Find where the given text appears and provide that cell's center as (x, y) coordinate. 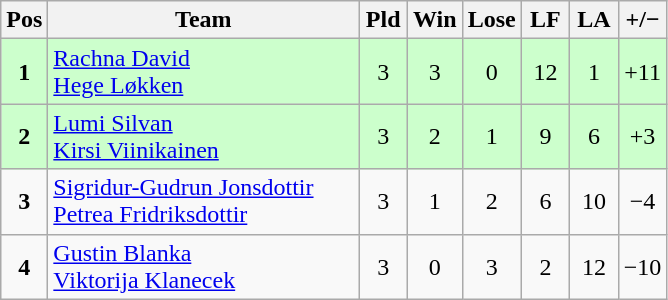
Lose (492, 20)
−10 (642, 266)
Pos (24, 20)
Sigridur-Gudrun Jonsdottir Petrea Fridriksdottir (204, 202)
Win (434, 20)
−4 (642, 202)
LA (594, 20)
+3 (642, 136)
LF (546, 20)
Rachna David Hege Løkken (204, 72)
Team (204, 20)
Lumi Silvan Kirsi Viinikainen (204, 136)
Gustin Blanka Viktorija Klanecek (204, 266)
+/− (642, 20)
Pld (384, 20)
+11 (642, 72)
10 (594, 202)
4 (24, 266)
9 (546, 136)
